Search for the cell housing the specified text and yield its (X, Y) center coordinate. 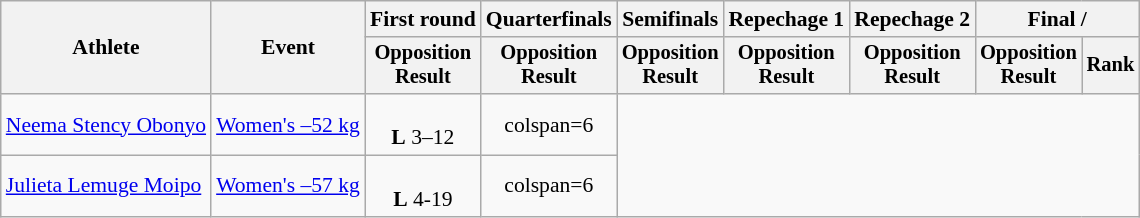
Final / (1057, 19)
Semifinals (670, 19)
Event (288, 48)
L 3–12 (423, 124)
Women's –57 kg (288, 186)
First round (423, 19)
Neema Stency Obonyo (106, 124)
Julieta Lemuge Moipo (106, 186)
Athlete (106, 48)
Women's –52 kg (288, 124)
Repechage 1 (786, 19)
Quarterfinals (549, 19)
L 4-19 (423, 186)
Repechage 2 (912, 19)
Rank (1111, 66)
